Provide the (x, y) coordinate of the cell's center where the given text is located.  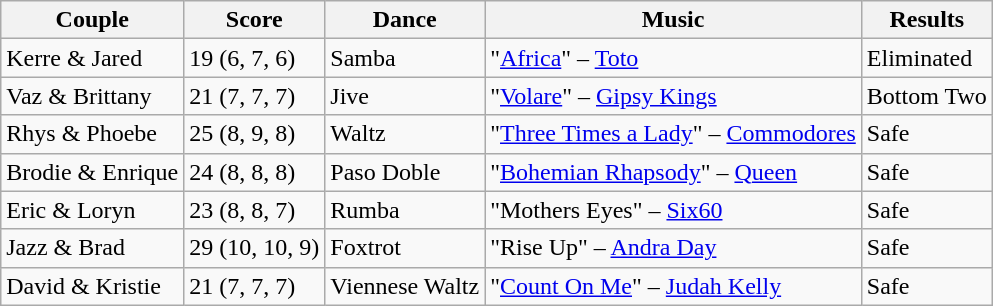
David & Kristie (92, 286)
"Rise Up" – Andra Day (674, 248)
Brodie & Enrique (92, 172)
Couple (92, 20)
24 (8, 8, 8) (254, 172)
Score (254, 20)
Eric & Loryn (92, 210)
23 (8, 8, 7) (254, 210)
"Volare" – Gipsy Kings (674, 96)
Rumba (405, 210)
19 (6, 7, 6) (254, 58)
Dance (405, 20)
Music (674, 20)
Eliminated (926, 58)
Jive (405, 96)
29 (10, 10, 9) (254, 248)
"Africa" – Toto (674, 58)
Foxtrot (405, 248)
"Three Times a Lady" – Commodores (674, 134)
Rhys & Phoebe (92, 134)
Waltz (405, 134)
"Count On Me" – Judah Kelly (674, 286)
Paso Doble (405, 172)
"Mothers Eyes" – Six60 (674, 210)
25 (8, 9, 8) (254, 134)
Samba (405, 58)
Results (926, 20)
Kerre & Jared (92, 58)
Viennese Waltz (405, 286)
Vaz & Brittany (92, 96)
Bottom Two (926, 96)
"Bohemian Rhapsody" – Queen (674, 172)
Jazz & Brad (92, 248)
